For the text-containing cell, return its midpoint in [x, y] coordinate format. 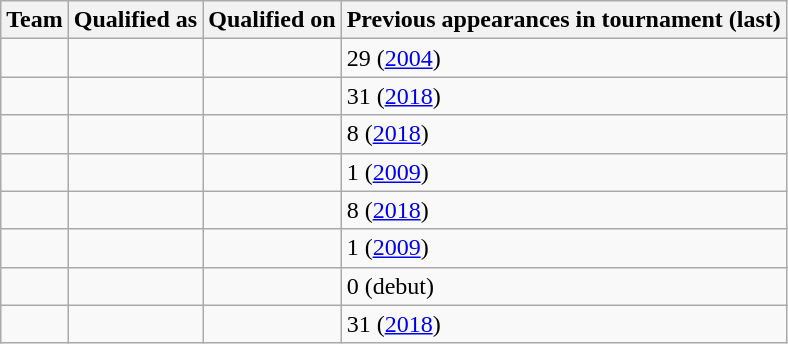
Qualified as [135, 20]
0 (debut) [564, 286]
29 (2004) [564, 58]
Qualified on [272, 20]
Previous appearances in tournament (last) [564, 20]
Team [35, 20]
